Provide the (X, Y) coordinate of the cell's center where the given text is located.  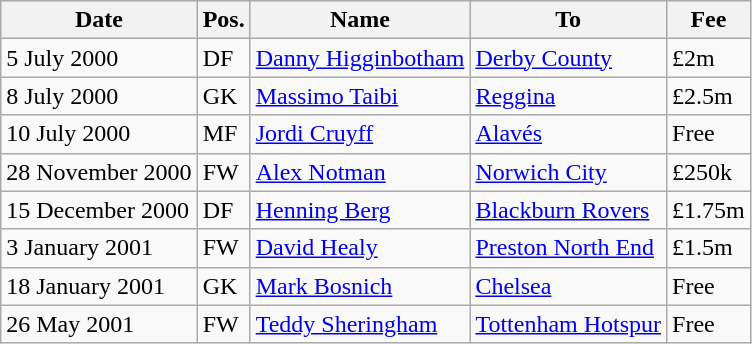
Danny Higginbotham (360, 58)
Teddy Sheringham (360, 324)
Blackburn Rovers (568, 210)
10 July 2000 (99, 134)
28 November 2000 (99, 172)
£250k (709, 172)
5 July 2000 (99, 58)
Jordi Cruyff (360, 134)
Date (99, 20)
Reggina (568, 96)
18 January 2001 (99, 286)
8 July 2000 (99, 96)
Preston North End (568, 248)
Mark Bosnich (360, 286)
Norwich City (568, 172)
£2m (709, 58)
£2.5m (709, 96)
Tottenham Hotspur (568, 324)
3 January 2001 (99, 248)
Henning Berg (360, 210)
To (568, 20)
Massimo Taibi (360, 96)
Chelsea (568, 286)
Alavés (568, 134)
£1.5m (709, 248)
Pos. (224, 20)
15 December 2000 (99, 210)
Fee (709, 20)
Name (360, 20)
£1.75m (709, 210)
Alex Notman (360, 172)
Derby County (568, 58)
MF (224, 134)
David Healy (360, 248)
26 May 2001 (99, 324)
